Return the (x, y) coordinate for the center point of the cell that contains the specified text.  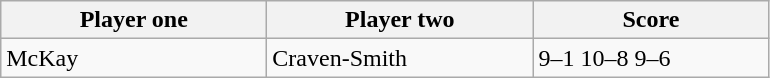
McKay (134, 58)
Craven-Smith (400, 58)
Player two (400, 20)
Player one (134, 20)
9–1 10–8 9–6 (651, 58)
Score (651, 20)
